Capture the cell that displays the provided text and extract its [X, Y] central coordinate. 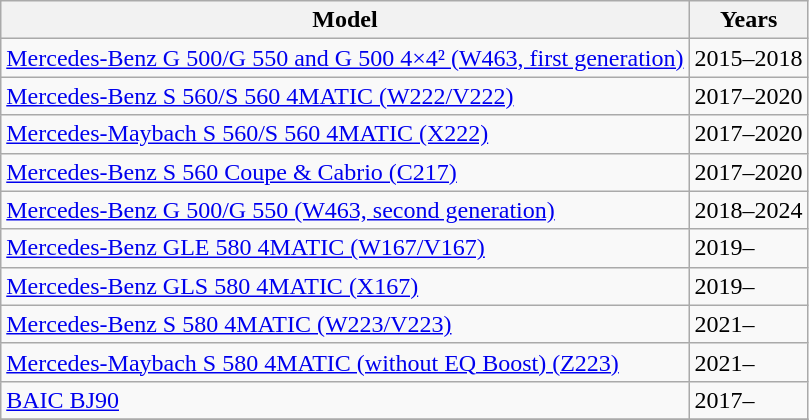
Mercedes-Maybach S 560/S 560 4MATIC (X222) [345, 134]
Mercedes-Benz GLS 580 4MATIC (X167) [345, 286]
Mercedes-Benz S 580 4MATIC (W223/V223) [345, 324]
Model [345, 20]
2015–2018 [748, 58]
Mercedes-Benz GLE 580 4MATIC (W167/V167) [345, 248]
2018–2024 [748, 210]
2017– [748, 400]
Mercedes-Benz S 560 Coupe & Cabrio (C217) [345, 172]
Mercedes-Benz G 500/G 550 (W463, second generation) [345, 210]
Mercedes-Benz S 560/S 560 4MATIC (W222/V222) [345, 96]
Mercedes-Maybach S 580 4MATIC (without EQ Boost) (Z223) [345, 362]
BAIC BJ90 [345, 400]
Mercedes-Benz G 500/G 550 and G 500 4×4² (W463, first generation) [345, 58]
Years [748, 20]
